Detect which cell encompasses the target text, then output its [X, Y] center coordinate. 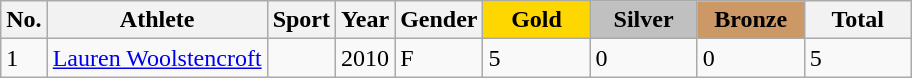
Athlete [157, 20]
1 [24, 58]
Bronze [750, 20]
Gender [439, 20]
Sport [301, 20]
F [439, 58]
Silver [644, 20]
Total [858, 20]
Year [366, 20]
No. [24, 20]
2010 [366, 58]
Lauren Woolstencroft [157, 58]
Gold [536, 20]
